For the text-containing cell, return its midpoint in [X, Y] coordinate format. 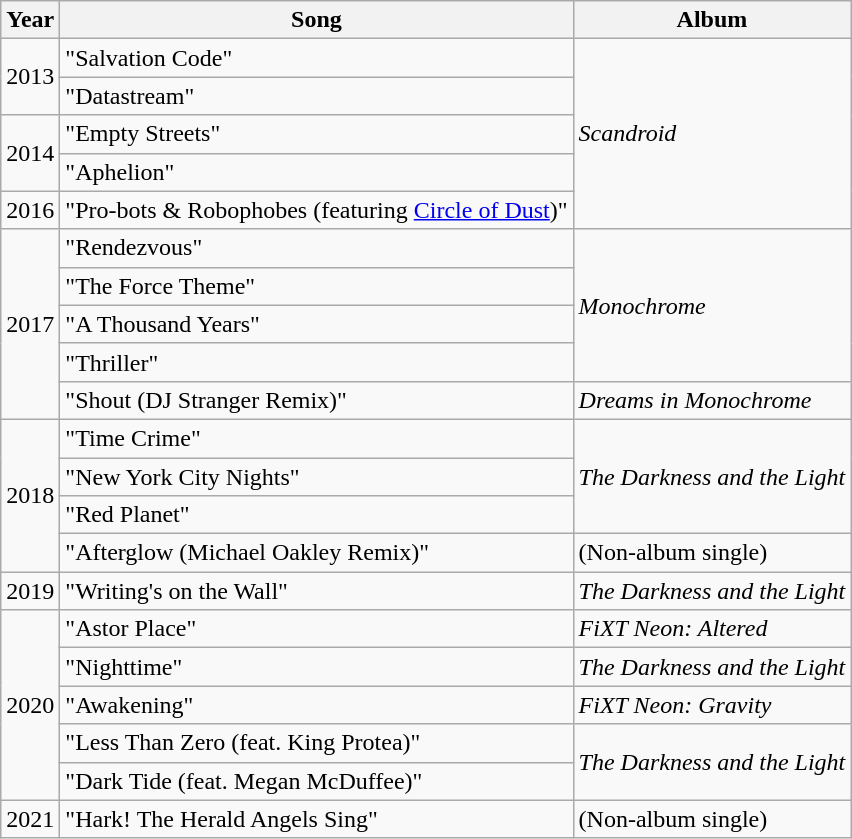
"Afterglow (Michael Oakley Remix)" [316, 553]
2021 [30, 819]
"Thriller" [316, 362]
2018 [30, 495]
"Empty Streets" [316, 134]
Album [712, 20]
"Red Planet" [316, 515]
2020 [30, 705]
2013 [30, 77]
2019 [30, 591]
"Datastream" [316, 96]
"The Force Theme" [316, 286]
2016 [30, 210]
"Awakening" [316, 705]
"Pro-bots & Robophobes (featuring Circle of Dust)" [316, 210]
"Time Crime" [316, 438]
"Less Than Zero (feat. King Protea)" [316, 743]
"Writing's on the Wall" [316, 591]
"Nighttime" [316, 667]
FiXT Neon: Gravity [712, 705]
"Hark! The Herald Angels Sing" [316, 819]
2014 [30, 153]
"Salvation Code" [316, 58]
"Aphelion" [316, 172]
"Astor Place" [316, 629]
2017 [30, 324]
"Shout (DJ Stranger Remix)" [316, 400]
Year [30, 20]
Scandroid [712, 134]
"New York City Nights" [316, 477]
Dreams in Monochrome [712, 400]
Song [316, 20]
FiXT Neon: Altered [712, 629]
"Dark Tide (feat. Megan McDuffee)" [316, 781]
"Rendezvous" [316, 248]
Monochrome [712, 305]
"A Thousand Years" [316, 324]
